Output the (X, Y) coordinate of the center of the cell containing the given text.  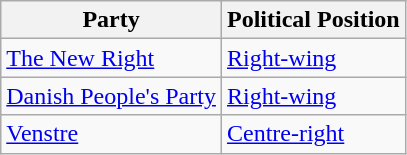
Danish People's Party (112, 96)
The New Right (112, 58)
Political Position (313, 20)
Venstre (112, 134)
Centre-right (313, 134)
Party (112, 20)
